Provide the [x, y] coordinate of the cell's center where the given text is located.  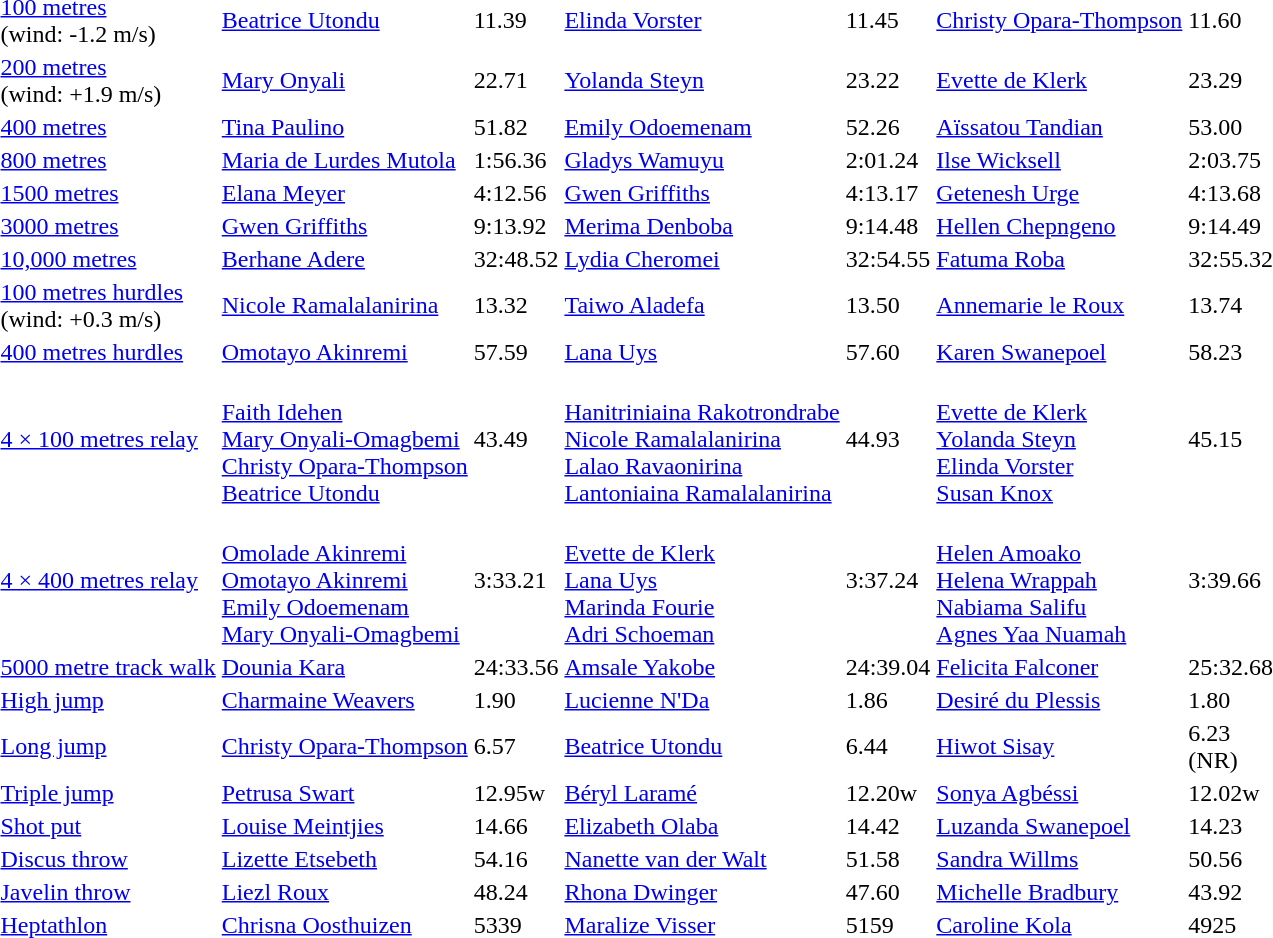
Tina Paulino [344, 127]
Ilse Wicksell [1060, 160]
Lizette Etsebeth [344, 859]
14.42 [888, 826]
Desiré du Plessis [1060, 700]
Lucienne N'Da [702, 700]
Helen AmoakoHelena WrappahNabiama SalifuAgnes Yaa Nuamah [1060, 580]
Hellen Chepngeno [1060, 226]
Amsale Yakobe [702, 667]
Mary Onyali [344, 80]
3:33.21 [516, 580]
Sandra Willms [1060, 859]
Felicita Falconer [1060, 667]
Fatuma Roba [1060, 259]
Nicole Ramalalanirina [344, 306]
Evette de KlerkYolanda SteynElinda VorsterSusan Knox [1060, 439]
12.95w [516, 793]
Dounia Kara [344, 667]
Evette de Klerk [1060, 80]
Maria de Lurdes Mutola [344, 160]
9:14.48 [888, 226]
24:39.04 [888, 667]
Getenesh Urge [1060, 193]
Gladys Wamuyu [702, 160]
52.26 [888, 127]
13.50 [888, 306]
1:56.36 [516, 160]
Evette de KlerkLana UysMarinda FourieAdri Schoeman [702, 580]
Rhona Dwinger [702, 892]
3:37.24 [888, 580]
Liezl Roux [344, 892]
14.66 [516, 826]
6.44 [888, 746]
57.60 [888, 352]
32:48.52 [516, 259]
Nanette van der Walt [702, 859]
Omotayo Akinremi [344, 352]
9:13.92 [516, 226]
Aïssatou Tandian [1060, 127]
2:01.24 [888, 160]
Lydia Cheromei [702, 259]
Elana Meyer [344, 193]
Berhane Adere [344, 259]
32:54.55 [888, 259]
Louise Meintjies [344, 826]
6.57 [516, 746]
51.58 [888, 859]
Beatrice Utondu [702, 746]
Faith IdehenMary Onyali-OmagbemiChristy Opara-ThompsonBeatrice Utondu [344, 439]
48.24 [516, 892]
Christy Opara-Thompson [344, 746]
Merima Denboba [702, 226]
Yolanda Steyn [702, 80]
Luzanda Swanepoel [1060, 826]
4:13.17 [888, 193]
1.86 [888, 700]
Annemarie le Roux [1060, 306]
12.20w [888, 793]
43.49 [516, 439]
Lana Uys [702, 352]
Hanitriniaina RakotrondrabeNicole RamalalanirinaLalao RavaonirinaLantoniaina Ramalalanirina [702, 439]
51.82 [516, 127]
57.59 [516, 352]
Emily Odoemenam [702, 127]
Petrusa Swart [344, 793]
44.93 [888, 439]
23.22 [888, 80]
Sonya Agbéssi [1060, 793]
1.90 [516, 700]
24:33.56 [516, 667]
Hiwot Sisay [1060, 746]
13.32 [516, 306]
Omolade AkinremiOmotayo AkinremiEmily OdoemenamMary Onyali-Omagbemi [344, 580]
4:12.56 [516, 193]
47.60 [888, 892]
22.71 [516, 80]
54.16 [516, 859]
Béryl Laramé [702, 793]
Taiwo Aladefa [702, 306]
Karen Swanepoel [1060, 352]
Michelle Bradbury [1060, 892]
Charmaine Weavers [344, 700]
Elizabeth Olaba [702, 826]
